Return [x, y] of the center of cell containing provided text 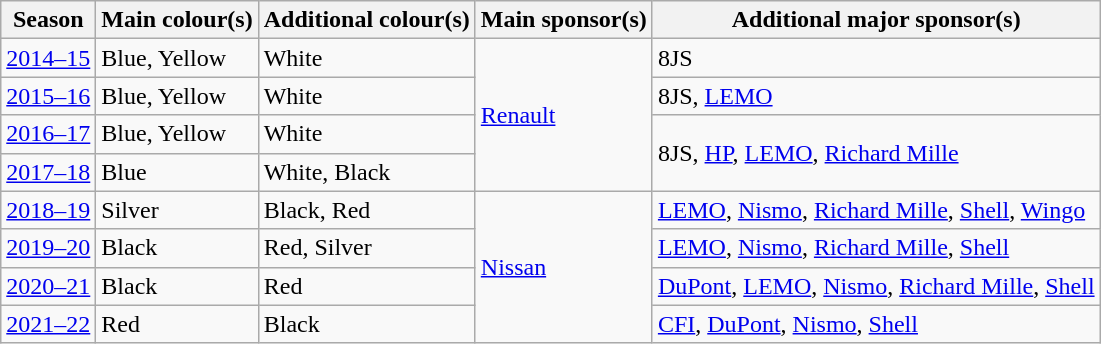
2016–17 [48, 134]
Main sponsor(s) [564, 20]
Additional major sponsor(s) [876, 20]
8JS [876, 58]
Main colour(s) [177, 20]
Blue [177, 172]
LEMO, Nismo, Richard Mille, Shell, Wingo [876, 210]
2017–18 [48, 172]
2014–15 [48, 58]
Season [48, 20]
Renault [564, 115]
2021–22 [48, 324]
Red, Silver [366, 248]
CFI, DuPont, Nismo, Shell [876, 324]
Silver [177, 210]
8JS, HP, LEMO, Richard Mille [876, 153]
LEMO, Nismo, Richard Mille, Shell [876, 248]
2015–16 [48, 96]
8JS, LEMO [876, 96]
Black, Red [366, 210]
2020–21 [48, 286]
2019–20 [48, 248]
2018–19 [48, 210]
Nissan [564, 267]
DuPont, LEMO, Nismo, Richard Mille, Shell [876, 286]
Additional colour(s) [366, 20]
White, Black [366, 172]
